Find where the given text appears and provide that cell's center as (X, Y) coordinate. 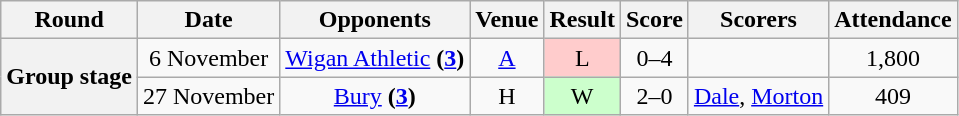
0–4 (654, 58)
Score (654, 20)
A (507, 58)
Date (208, 20)
Venue (507, 20)
Opponents (375, 20)
L (582, 58)
6 November (208, 58)
Bury (3) (375, 96)
1,800 (893, 58)
27 November (208, 96)
Dale, Morton (758, 96)
Wigan Athletic (3) (375, 58)
Scorers (758, 20)
W (582, 96)
Attendance (893, 20)
Result (582, 20)
Round (70, 20)
409 (893, 96)
H (507, 96)
2–0 (654, 96)
Group stage (70, 77)
